Return [x, y] of the center of cell containing provided text 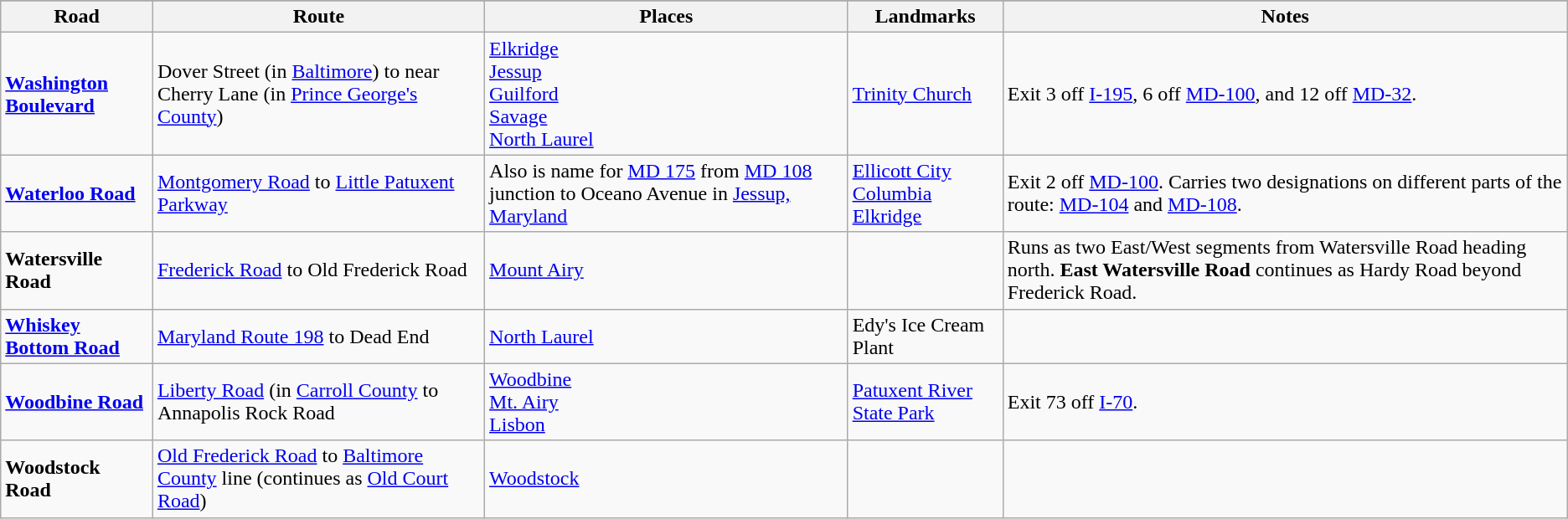
Old Frederick Road to Baltimore County line (continues as Old Court Road) [318, 479]
Whiskey Bottom Road [77, 337]
ElkridgeJessupGuilfordSavageNorth Laurel [667, 94]
Ellicott CityColumbiaElkridge [925, 193]
Waterloo Road [77, 193]
Liberty Road (in Carroll County to Annapolis Rock Road [318, 402]
Edy's Ice Cream Plant [925, 337]
Notes [1285, 17]
Frederick Road to Old Frederick Road [318, 270]
WoodbineMt. AiryLisbon [667, 402]
Maryland Route 198 to Dead End [318, 337]
Exit 2 off MD-100. Carries two designations on different parts of the route: MD-104 and MD-108. [1285, 193]
Landmarks [925, 17]
Mount Airy [667, 270]
Patuxent River State Park [925, 402]
Watersville Road [77, 270]
Road [77, 17]
Dover Street (in Baltimore) to near Cherry Lane (in Prince George's County) [318, 94]
Trinity Church [925, 94]
Runs as two East/West segments from Watersville Road heading north. East Watersville Road continues as Hardy Road beyond Frederick Road. [1285, 270]
Woodstock [667, 479]
Woodstock Road [77, 479]
Washington Boulevard [77, 94]
Route [318, 17]
North Laurel [667, 337]
Woodbine Road [77, 402]
Places [667, 17]
Montgomery Road to Little Patuxent Parkway [318, 193]
Exit 3 off I-195, 6 off MD-100, and 12 off MD-32. [1285, 94]
Also is name for MD 175 from MD 108 junction to Oceano Avenue in Jessup, Maryland [667, 193]
Exit 73 off I-70. [1285, 402]
